Return (x, y) of the center of cell containing provided text 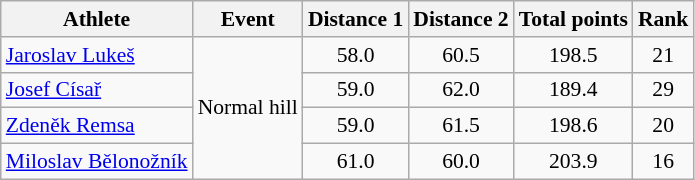
Josef Císař (97, 90)
198.5 (574, 55)
61.5 (460, 126)
61.0 (356, 162)
21 (664, 55)
203.9 (574, 162)
29 (664, 90)
62.0 (460, 90)
198.6 (574, 126)
58.0 (356, 55)
Total points (574, 19)
189.4 (574, 90)
Rank (664, 19)
Normal hill (248, 108)
Zdeněk Remsa (97, 126)
Distance 1 (356, 19)
Distance 2 (460, 19)
16 (664, 162)
Athlete (97, 19)
Miloslav Bělonožník (97, 162)
Event (248, 19)
Jaroslav Lukeš (97, 55)
60.0 (460, 162)
60.5 (460, 55)
20 (664, 126)
